Identify which cell holds the provided text, then report its (x, y) central coordinate. 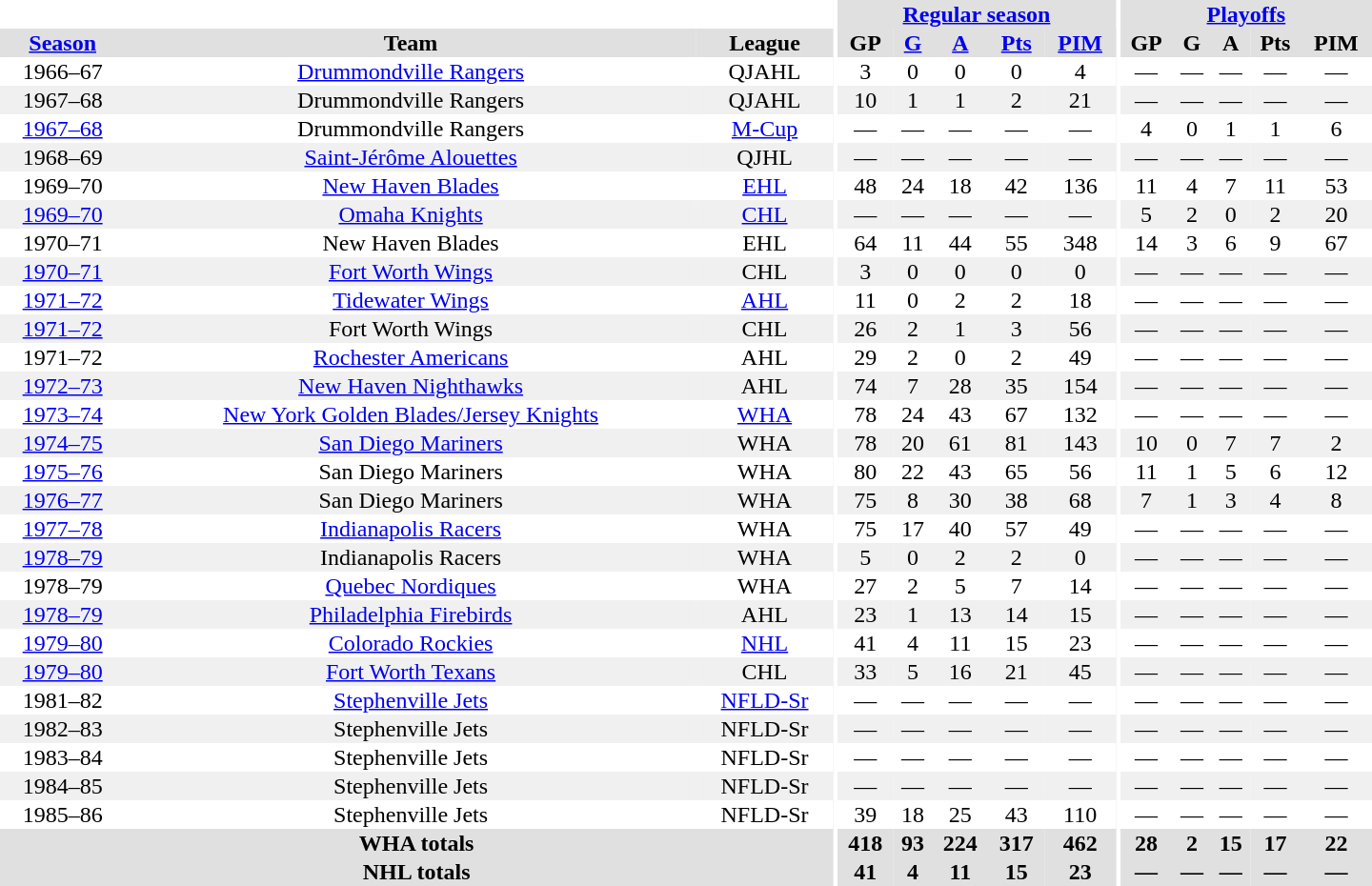
Colorado Rockies (410, 643)
1974–75 (63, 443)
League (764, 43)
Omaha Knights (410, 214)
65 (1016, 472)
81 (1016, 443)
New Haven Nighthawks (410, 386)
39 (865, 815)
1968–69 (63, 157)
40 (960, 529)
110 (1080, 815)
132 (1080, 414)
13 (960, 614)
224 (960, 843)
NHL (764, 643)
57 (1016, 529)
33 (865, 672)
1982–83 (63, 729)
1973–74 (63, 414)
M-Cup (764, 129)
38 (1016, 500)
93 (913, 843)
462 (1080, 843)
45 (1080, 672)
Team (410, 43)
NHL totals (416, 872)
Quebec Nordiques (410, 586)
29 (865, 357)
25 (960, 815)
30 (960, 500)
1977–78 (63, 529)
143 (1080, 443)
1981–82 (63, 700)
1975–76 (63, 472)
42 (1016, 186)
Season (63, 43)
1983–84 (63, 757)
Philadelphia Firebirds (410, 614)
74 (865, 386)
12 (1336, 472)
Regular season (977, 14)
44 (960, 243)
Saint-Jérôme Alouettes (410, 157)
53 (1336, 186)
9 (1275, 243)
348 (1080, 243)
418 (865, 843)
68 (1080, 500)
Rochester Americans (410, 357)
1984–85 (63, 786)
64 (865, 243)
136 (1080, 186)
Tidewater Wings (410, 300)
154 (1080, 386)
1972–73 (63, 386)
35 (1016, 386)
48 (865, 186)
16 (960, 672)
61 (960, 443)
26 (865, 329)
Fort Worth Texans (410, 672)
317 (1016, 843)
QJHL (764, 157)
Playoffs (1246, 14)
80 (865, 472)
55 (1016, 243)
1966–67 (63, 71)
1985–86 (63, 815)
WHA totals (416, 843)
New York Golden Blades/Jersey Knights (410, 414)
1976–77 (63, 500)
27 (865, 586)
